Locate the cell with the specified text and output its [x, y] center coordinate. 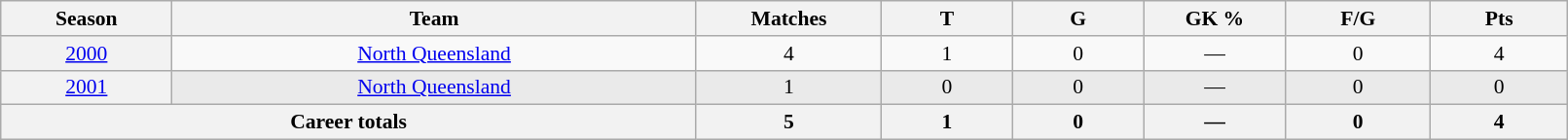
Team [434, 18]
Season [87, 18]
2000 [87, 53]
5 [788, 122]
Pts [1499, 18]
Career totals [348, 122]
Matches [788, 18]
T [948, 18]
G [1078, 18]
2001 [87, 87]
F/G [1358, 18]
GK % [1215, 18]
